Capture the cell that displays the provided text and extract its (x, y) central coordinate. 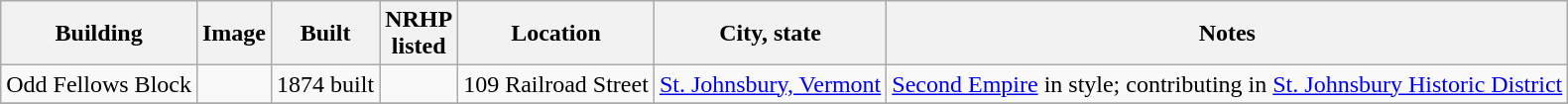
Location (556, 34)
Building (99, 34)
Notes (1228, 34)
1874 built (325, 84)
109 Railroad Street (556, 84)
NRHPlisted (419, 34)
City, state (770, 34)
Built (325, 34)
Second Empire in style; contributing in St. Johnsbury Historic District (1228, 84)
Image (234, 34)
St. Johnsbury, Vermont (770, 84)
Odd Fellows Block (99, 84)
